Capture the cell that displays the provided text and extract its (x, y) central coordinate. 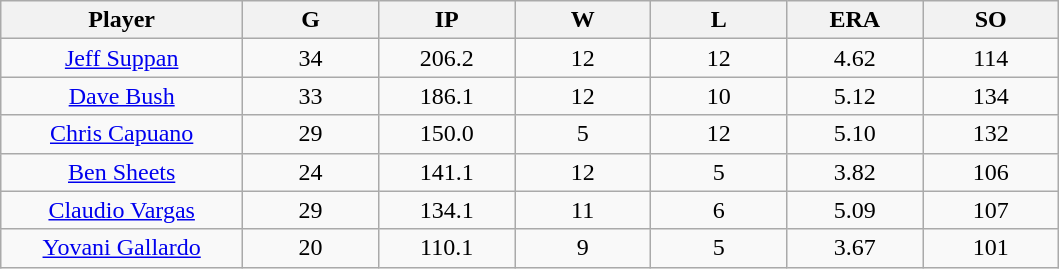
206.2 (447, 58)
ERA (855, 20)
5.12 (855, 96)
6 (719, 210)
186.1 (447, 96)
107 (991, 210)
9 (583, 248)
Ben Sheets (122, 172)
W (583, 20)
IP (447, 20)
132 (991, 134)
114 (991, 58)
5.09 (855, 210)
3.82 (855, 172)
Dave Bush (122, 96)
5.10 (855, 134)
106 (991, 172)
10 (719, 96)
Player (122, 20)
Jeff Suppan (122, 58)
101 (991, 248)
141.1 (447, 172)
Yovani Gallardo (122, 248)
SO (991, 20)
33 (311, 96)
L (719, 20)
11 (583, 210)
G (311, 20)
134.1 (447, 210)
Claudio Vargas (122, 210)
4.62 (855, 58)
Chris Capuano (122, 134)
150.0 (447, 134)
110.1 (447, 248)
24 (311, 172)
3.67 (855, 248)
20 (311, 248)
34 (311, 58)
134 (991, 96)
